Find where the given text appears and provide that cell's center as [x, y] coordinate. 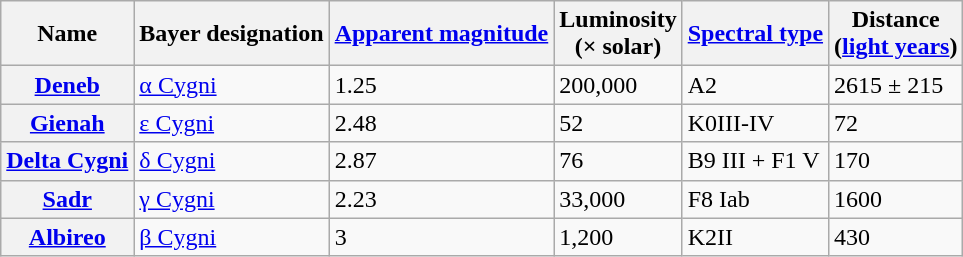
2.23 [442, 199]
K2II [755, 237]
F8 Iab [755, 199]
2.87 [442, 161]
76 [618, 161]
β Cygni [232, 237]
Luminosity(× solar) [618, 34]
1,200 [618, 237]
Name [68, 34]
3 [442, 237]
B9 III + F1 V [755, 161]
1.25 [442, 85]
Apparent magnitude [442, 34]
72 [896, 123]
Bayer designation [232, 34]
Gienah [68, 123]
430 [896, 237]
α Cygni [232, 85]
Sadr [68, 199]
Distance(light years) [896, 34]
170 [896, 161]
Deneb [68, 85]
Albireo [68, 237]
200,000 [618, 85]
K0III-IV [755, 123]
Spectral type [755, 34]
52 [618, 123]
2.48 [442, 123]
Delta Cygni [68, 161]
ε Cygni [232, 123]
γ Cygni [232, 199]
A2 [755, 85]
33,000 [618, 199]
2615 ± 215 [896, 85]
δ Cygni [232, 161]
1600 [896, 199]
